Identify which cell holds the provided text, then report its [x, y] central coordinate. 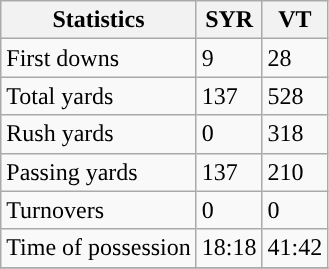
Time of possession [99, 248]
318 [295, 134]
First downs [99, 58]
210 [295, 172]
28 [295, 58]
Rush yards [99, 134]
Turnovers [99, 210]
VT [295, 20]
Statistics [99, 20]
528 [295, 96]
Total yards [99, 96]
41:42 [295, 248]
Passing yards [99, 172]
SYR [229, 20]
9 [229, 58]
18:18 [229, 248]
